Search for the cell housing the specified text and yield its (X, Y) center coordinate. 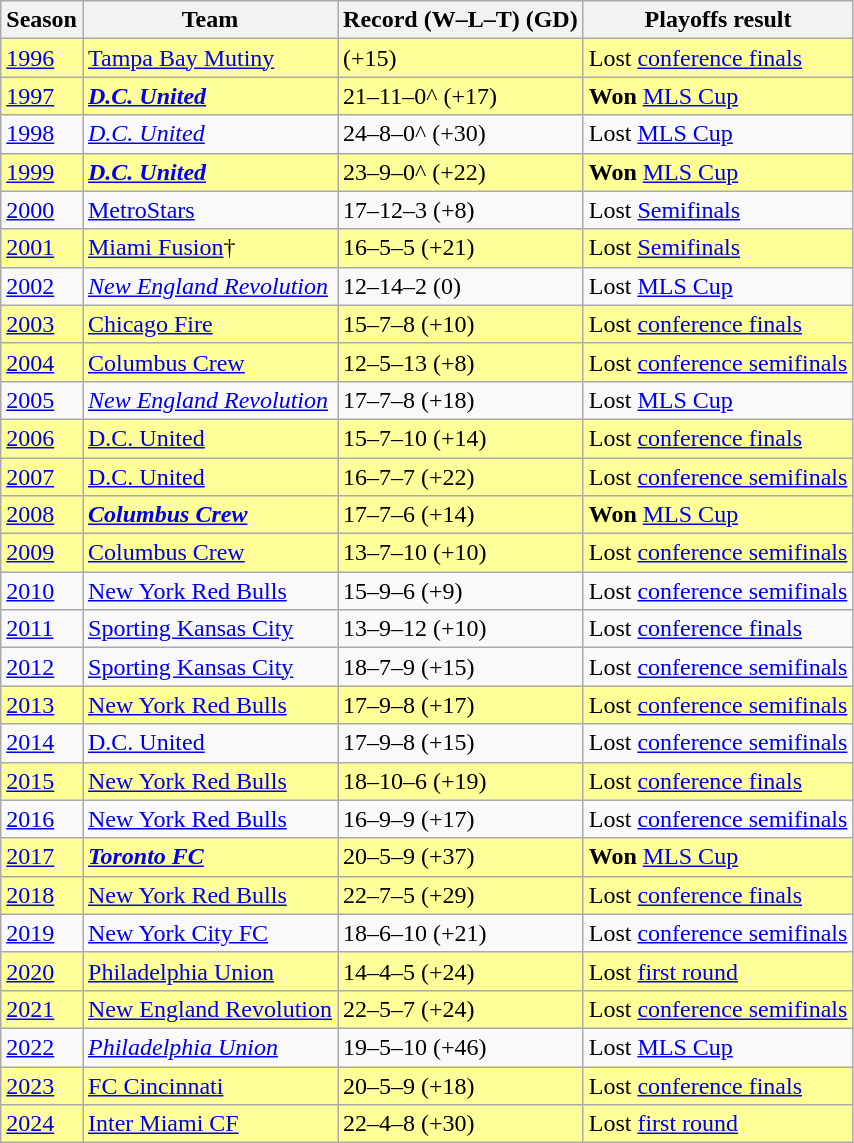
Miami Fusion† (210, 248)
2000 (42, 210)
Record (W–L–T) (GD) (461, 20)
2002 (42, 286)
18–10–6 (+19) (461, 781)
24–8–0^ (+30) (461, 134)
2004 (42, 362)
Chicago Fire (210, 324)
2014 (42, 743)
Toronto FC (210, 857)
13–7–10 (+10) (461, 553)
2017 (42, 857)
22–7–5 (+29) (461, 895)
Playoffs result (718, 20)
12–14–2 (0) (461, 286)
2007 (42, 477)
16–9–9 (+17) (461, 819)
12–5–13 (+8) (461, 362)
1998 (42, 134)
15–7–10 (+14) (461, 438)
2023 (42, 1085)
2008 (42, 515)
2016 (42, 819)
2006 (42, 438)
16–5–5 (+21) (461, 248)
17–12–3 (+8) (461, 210)
(+15) (461, 58)
17–7–6 (+14) (461, 515)
New York City FC (210, 933)
2021 (42, 1009)
Team (210, 20)
14–4–5 (+24) (461, 971)
2018 (42, 895)
17–9–8 (+17) (461, 705)
MetroStars (210, 210)
22–4–8 (+30) (461, 1124)
Inter Miami CF (210, 1124)
2019 (42, 933)
20–5–9 (+37) (461, 857)
2022 (42, 1047)
FC Cincinnati (210, 1085)
15–7–8 (+10) (461, 324)
2012 (42, 667)
1999 (42, 172)
22–5–7 (+24) (461, 1009)
16–7–7 (+22) (461, 477)
18–6–10 (+21) (461, 933)
21–11–0^ (+17) (461, 96)
18–7–9 (+15) (461, 667)
20–5–9 (+18) (461, 1085)
2001 (42, 248)
15–9–6 (+9) (461, 591)
2011 (42, 629)
2020 (42, 971)
23–9–0^ (+22) (461, 172)
13–9–12 (+10) (461, 629)
Season (42, 20)
17–7–8 (+18) (461, 400)
2013 (42, 705)
2003 (42, 324)
2010 (42, 591)
17–9–8 (+15) (461, 743)
2005 (42, 400)
1997 (42, 96)
1996 (42, 58)
2009 (42, 553)
2024 (42, 1124)
2015 (42, 781)
19–5–10 (+46) (461, 1047)
Tampa Bay Mutiny (210, 58)
